Return the (X, Y) coordinate for the center point of the cell that contains the specified text.  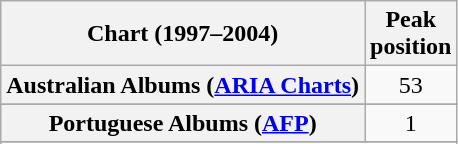
Peakposition (411, 34)
53 (411, 85)
Portuguese Albums (AFP) (183, 123)
Australian Albums (ARIA Charts) (183, 85)
1 (411, 123)
Chart (1997–2004) (183, 34)
